Find where the given text appears and provide that cell's center as (X, Y) coordinate. 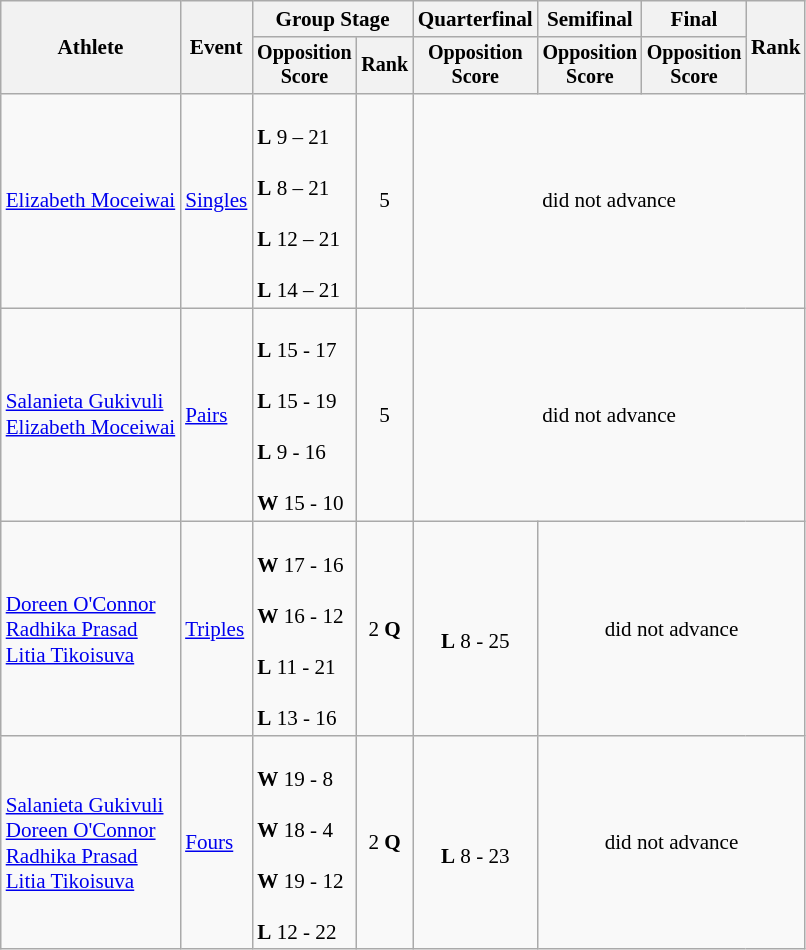
L 8 - 23 (476, 843)
Singles (216, 201)
W 19 - 8W 18 - 4W 19 - 12L 12 - 22 (304, 843)
Final (694, 18)
L 15 - 17L 15 - 19L 9 - 16W 15 - 10 (304, 415)
Fours (216, 843)
Elizabeth Moceiwai (90, 201)
L 8 - 25 (476, 629)
Pairs (216, 415)
Salanieta GukivuliElizabeth Moceiwai (90, 415)
Event (216, 48)
Quarterfinal (476, 18)
Salanieta GukivuliDoreen O'ConnorRadhika PrasadLitia Tikoisuva (90, 843)
Group Stage (332, 18)
Semifinal (590, 18)
L 9 – 21L 8 – 21L 12 – 21L 14 – 21 (304, 201)
Doreen O'ConnorRadhika PrasadLitia Tikoisuva (90, 629)
Triples (216, 629)
W 17 - 16W 16 - 12L 11 - 21L 13 - 16 (304, 629)
Athlete (90, 48)
